From the cell containing the given text, extract its center point as (x, y) coordinate. 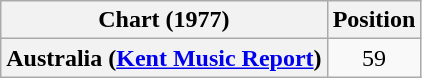
Chart (1977) (164, 20)
59 (374, 58)
Position (374, 20)
Australia (Kent Music Report) (164, 58)
